Return the [X, Y] coordinate for the center point of the cell that contains the specified text.  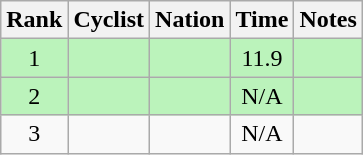
Rank [34, 20]
11.9 [262, 58]
3 [34, 134]
Notes [328, 20]
Time [262, 20]
1 [34, 58]
2 [34, 96]
Nation [190, 20]
Cyclist [109, 20]
